Provide the (x, y) coordinate of the cell's center where the given text is located.  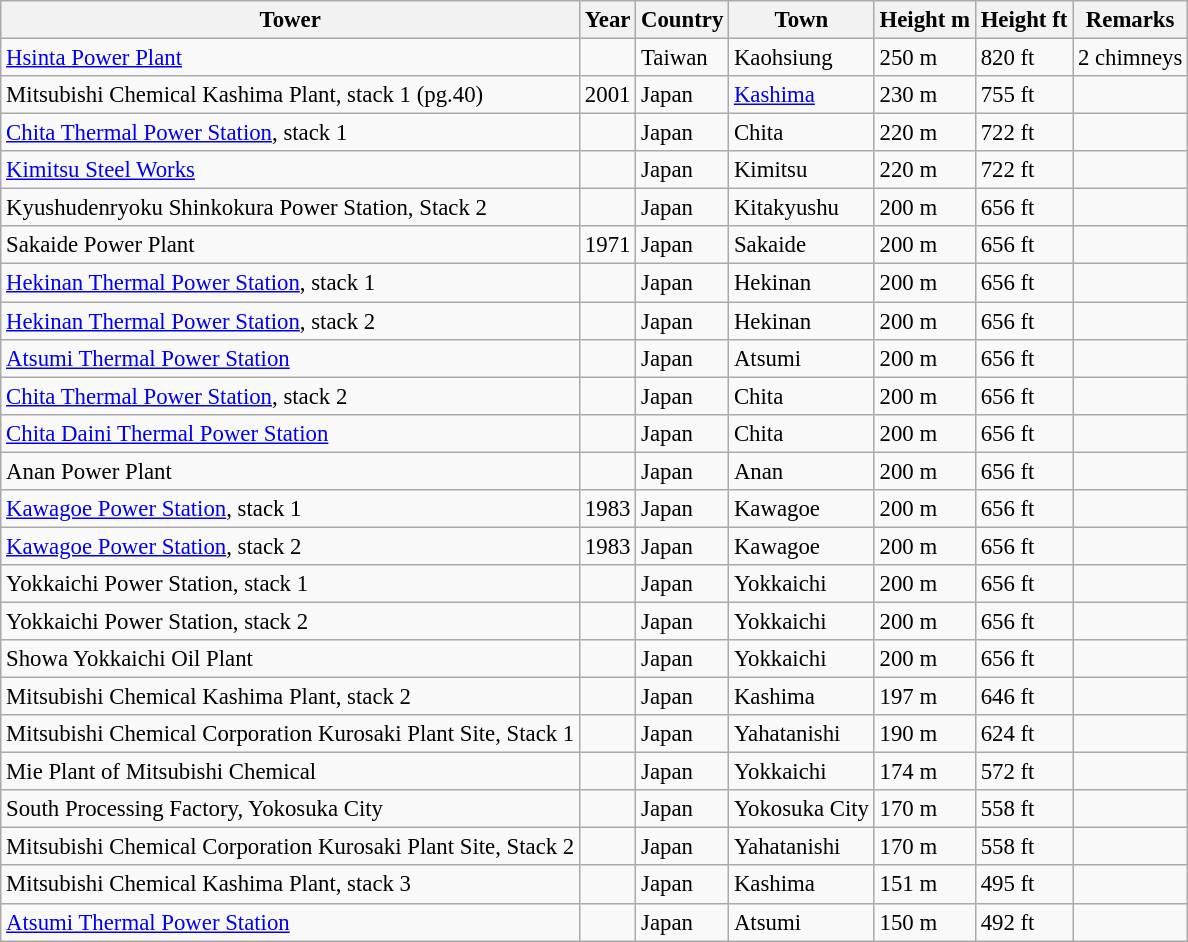
Chita Thermal Power Station, stack 1 (290, 133)
Mie Plant of Mitsubishi Chemical (290, 772)
820 ft (1024, 58)
Kawagoe Power Station, stack 2 (290, 546)
Yokkaichi Power Station, stack 1 (290, 584)
190 m (924, 734)
150 m (924, 922)
Mitsubishi Chemical Kashima Plant, stack 2 (290, 697)
Yokkaichi Power Station, stack 2 (290, 621)
1971 (608, 245)
Sakaide (802, 245)
Kawagoe Power Station, stack 1 (290, 509)
Mitsubishi Chemical Kashima Plant, stack 1 (pg.40) (290, 95)
Hekinan Thermal Power Station, stack 2 (290, 321)
Height ft (1024, 20)
Showa Yokkaichi Oil Plant (290, 659)
Year (608, 20)
174 m (924, 772)
Kaohsiung (802, 58)
South Processing Factory, Yokosuka City (290, 809)
Kimitsu (802, 170)
Mitsubishi Chemical Kashima Plant, stack 3 (290, 885)
2 chimneys (1130, 58)
2001 (608, 95)
Taiwan (682, 58)
Mitsubishi Chemical Corporation Kurosaki Plant Site, Stack 1 (290, 734)
197 m (924, 697)
495 ft (1024, 885)
624 ft (1024, 734)
Country (682, 20)
230 m (924, 95)
Yokosuka City (802, 809)
Kimitsu Steel Works (290, 170)
572 ft (1024, 772)
Height m (924, 20)
Kyushudenryoku Shinkokura Power Station, Stack 2 (290, 208)
Town (802, 20)
250 m (924, 58)
Chita Thermal Power Station, stack 2 (290, 396)
755 ft (1024, 95)
Chita Daini Thermal Power Station (290, 433)
Sakaide Power Plant (290, 245)
Hsinta Power Plant (290, 58)
Remarks (1130, 20)
Kitakyushu (802, 208)
646 ft (1024, 697)
Anan (802, 471)
Anan Power Plant (290, 471)
Mitsubishi Chemical Corporation Kurosaki Plant Site, Stack 2 (290, 847)
492 ft (1024, 922)
151 m (924, 885)
Tower (290, 20)
Hekinan Thermal Power Station, stack 1 (290, 283)
